Determine the [X, Y] coordinate at the center of the cell enclosing the given text.  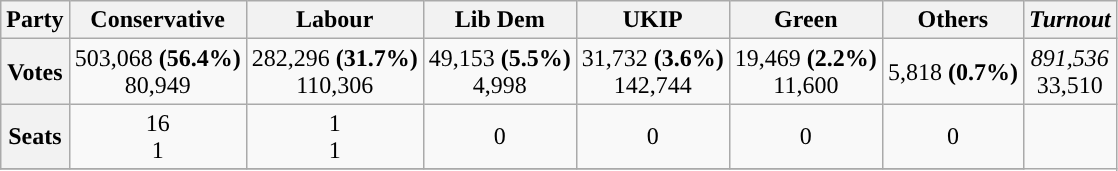
282,296 (31.7%)110,306 [334, 72]
Labour [334, 20]
Lib Dem [500, 20]
UKIP [652, 20]
Others [952, 20]
5,818 (0.7%) [952, 72]
Party [35, 20]
11 [334, 136]
891,53633,510 [1070, 72]
Seats [35, 136]
31,732 (3.6%)142,744 [652, 72]
Turnout [1070, 20]
19,469 (2.2%)11,600 [806, 72]
49,153 (5.5%)4,998 [500, 72]
503,068 (56.4%)80,949 [158, 72]
Votes [35, 72]
Green [806, 20]
161 [158, 136]
Conservative [158, 20]
